Extract the (x, y) coordinate from the center of the cell holding the provided text.  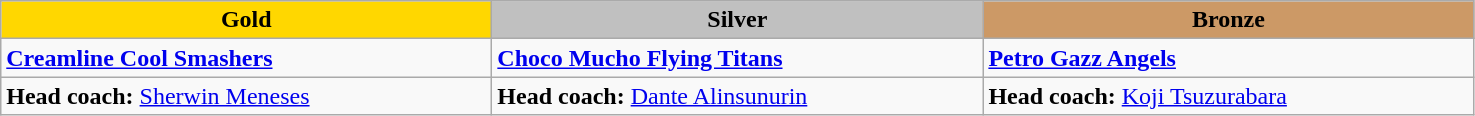
Choco Mucho Flying Titans (738, 58)
Creamline Cool Smashers (246, 58)
Head coach: Koji Tsuzurabara (1228, 96)
Head coach: Dante Alinsunurin (738, 96)
Petro Gazz Angels (1228, 58)
Silver (738, 20)
Gold (246, 20)
Bronze (1228, 20)
Head coach: Sherwin Meneses (246, 96)
